Output the (x, y) coordinate of the center of the cell containing the given text.  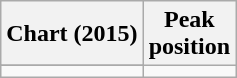
Peakposition (189, 34)
Chart (2015) (72, 34)
